For the text-containing cell, return its midpoint in (x, y) coordinate format. 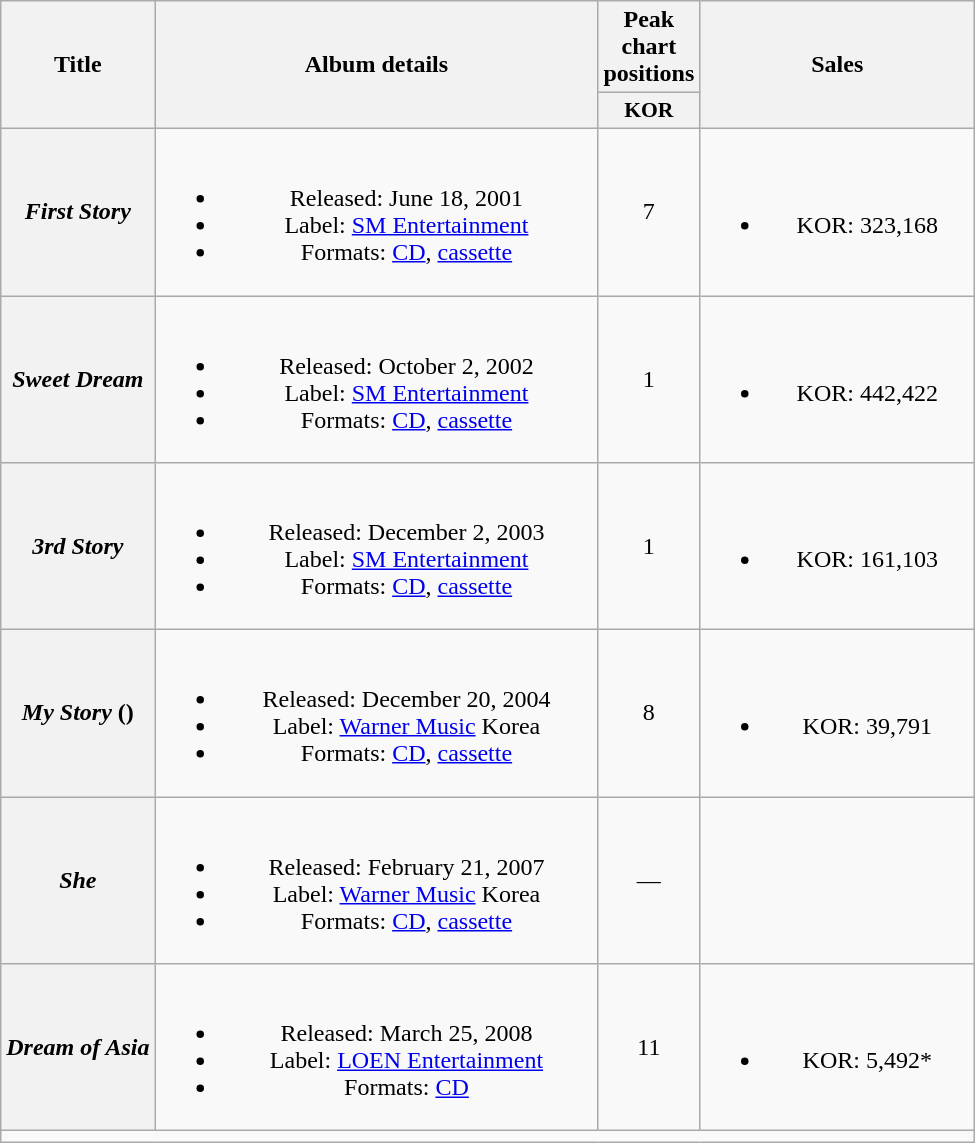
My Story () (78, 714)
Dream of Asia (78, 1048)
She (78, 880)
3rd Story (78, 546)
Released: December 20, 2004Label: Warner Music KoreaFormats: CD, cassette (376, 714)
First Story (78, 212)
7 (649, 212)
KOR: 39,791 (838, 714)
Released: October 2, 2002Label: SM EntertainmentFormats: CD, cassette (376, 380)
Title (78, 65)
Released: June 18, 2001Label: SM EntertainmentFormats: CD, cassette (376, 212)
Album details (376, 65)
KOR (649, 111)
Sales (838, 65)
Sweet Dream (78, 380)
8 (649, 714)
Peak chart positions (649, 47)
Released: December 2, 2003Label: SM EntertainmentFormats: CD, cassette (376, 546)
Released: February 21, 2007Label: Warner Music KoreaFormats: CD, cassette (376, 880)
— (649, 880)
KOR: 442,422 (838, 380)
KOR: 5,492* (838, 1048)
KOR: 161,103 (838, 546)
11 (649, 1048)
KOR: 323,168 (838, 212)
Released: March 25, 2008Label: LOEN EntertainmentFormats: CD (376, 1048)
